Find where the given text appears and provide that cell's center as [X, Y] coordinate. 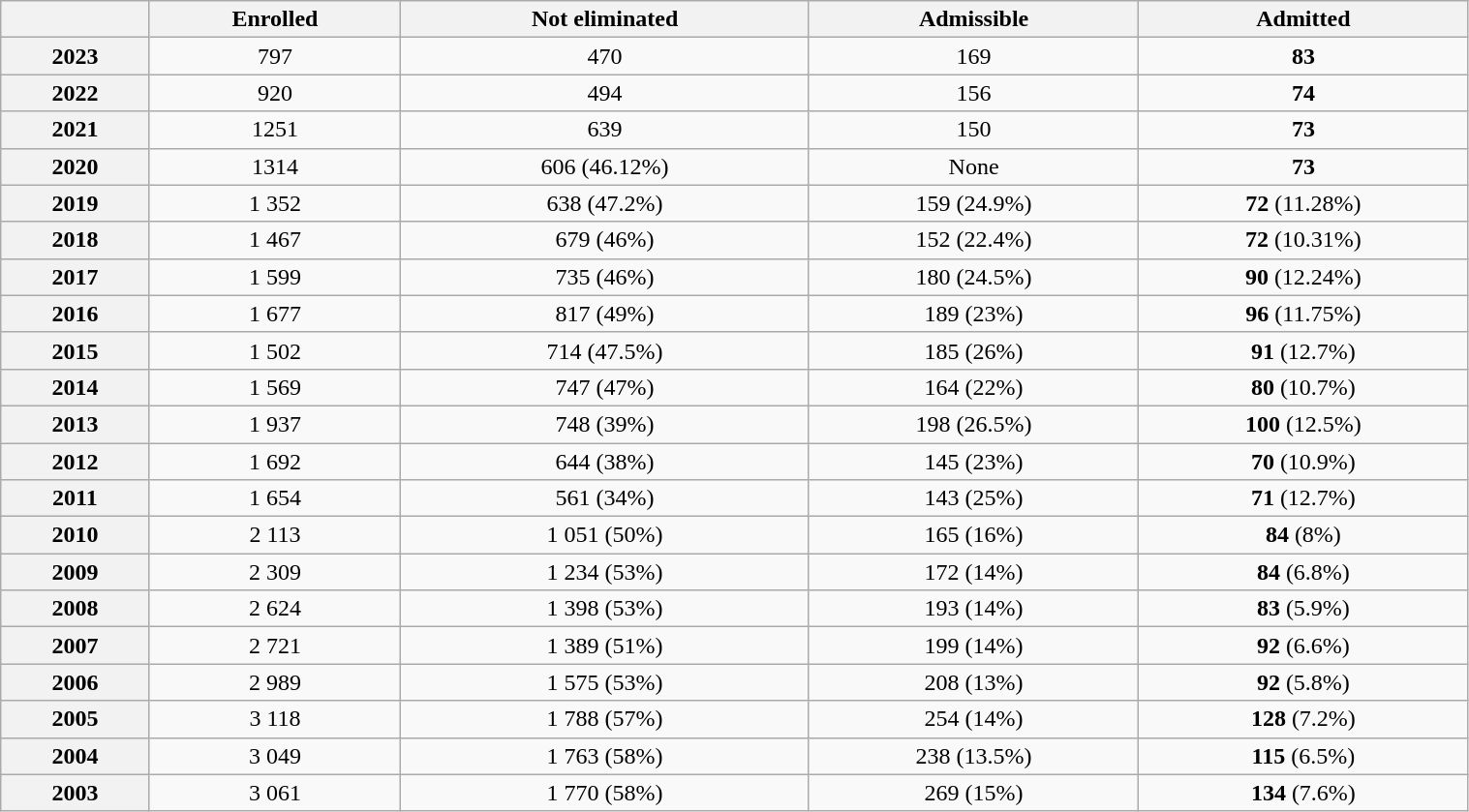
2017 [76, 277]
90 (12.24%) [1303, 277]
714 (47.5%) [605, 350]
128 (7.2%) [1303, 719]
494 [605, 93]
470 [605, 56]
208 (13%) [973, 682]
80 (10.7%) [1303, 387]
Not eliminated [605, 19]
1 569 [275, 387]
797 [275, 56]
2009 [76, 572]
1 575 (53%) [605, 682]
2019 [76, 203]
747 (47%) [605, 387]
2 721 [275, 646]
2023 [76, 56]
1 389 (51%) [605, 646]
Admissible [973, 19]
115 (6.5%) [1303, 756]
254 (14%) [973, 719]
2013 [76, 424]
72 (10.31%) [1303, 240]
152 (22.4%) [973, 240]
71 (12.7%) [1303, 498]
1 352 [275, 203]
2 989 [275, 682]
2018 [76, 240]
748 (39%) [605, 424]
70 (10.9%) [1303, 462]
198 (26.5%) [973, 424]
561 (34%) [605, 498]
156 [973, 93]
2020 [76, 166]
817 (49%) [605, 314]
189 (23%) [973, 314]
238 (13.5%) [973, 756]
185 (26%) [973, 350]
2 624 [275, 609]
2012 [76, 462]
606 (46.12%) [605, 166]
2022 [76, 93]
920 [275, 93]
2 309 [275, 572]
2021 [76, 130]
1251 [275, 130]
735 (46%) [605, 277]
180 (24.5%) [973, 277]
3 118 [275, 719]
1 770 (58%) [605, 793]
72 (11.28%) [1303, 203]
269 (15%) [973, 793]
1 467 [275, 240]
1 788 (57%) [605, 719]
1 051 (50%) [605, 535]
143 (25%) [973, 498]
3 061 [275, 793]
644 (38%) [605, 462]
2008 [76, 609]
84 (6.8%) [1303, 572]
1 398 (53%) [605, 609]
2006 [76, 682]
134 (7.6%) [1303, 793]
3 049 [275, 756]
150 [973, 130]
92 (6.6%) [1303, 646]
2014 [76, 387]
159 (24.9%) [973, 203]
1 692 [275, 462]
84 (8%) [1303, 535]
83 [1303, 56]
2015 [76, 350]
1 654 [275, 498]
2 113 [275, 535]
2016 [76, 314]
165 (16%) [973, 535]
83 (5.9%) [1303, 609]
96 (11.75%) [1303, 314]
193 (14%) [973, 609]
74 [1303, 93]
1 677 [275, 314]
1 502 [275, 350]
1 937 [275, 424]
1 599 [275, 277]
92 (5.8%) [1303, 682]
2004 [76, 756]
172 (14%) [973, 572]
2010 [76, 535]
639 [605, 130]
199 (14%) [973, 646]
679 (46%) [605, 240]
2003 [76, 793]
638 (47.2%) [605, 203]
164 (22%) [973, 387]
91 (12.7%) [1303, 350]
1 234 (53%) [605, 572]
100 (12.5%) [1303, 424]
None [973, 166]
Enrolled [275, 19]
2005 [76, 719]
Admitted [1303, 19]
1314 [275, 166]
169 [973, 56]
2007 [76, 646]
145 (23%) [973, 462]
2011 [76, 498]
1 763 (58%) [605, 756]
